Return the (x, y) coordinate for the center point of the cell that contains the specified text.  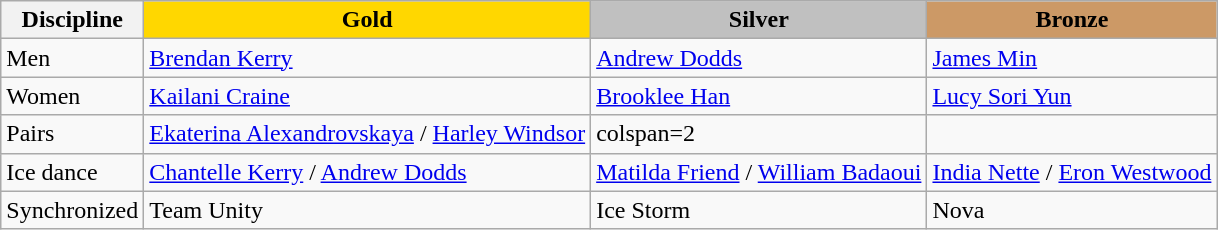
Team Unity (368, 210)
Brooklee Han (759, 96)
Ice Storm (759, 210)
Matilda Friend / William Badaoui (759, 172)
Kailani Craine (368, 96)
James Min (1072, 58)
Ice dance (72, 172)
Synchronized (72, 210)
Bronze (1072, 20)
Women (72, 96)
colspan=2 (759, 134)
Lucy Sori Yun (1072, 96)
Brendan Kerry (368, 58)
Pairs (72, 134)
Ekaterina Alexandrovskaya / Harley Windsor (368, 134)
Men (72, 58)
Discipline (72, 20)
Nova (1072, 210)
India Nette / Eron Westwood (1072, 172)
Chantelle Kerry / Andrew Dodds (368, 172)
Gold (368, 20)
Andrew Dodds (759, 58)
Silver (759, 20)
